Scan for the cell matching the given text and deliver its (x, y) coordinate at center. 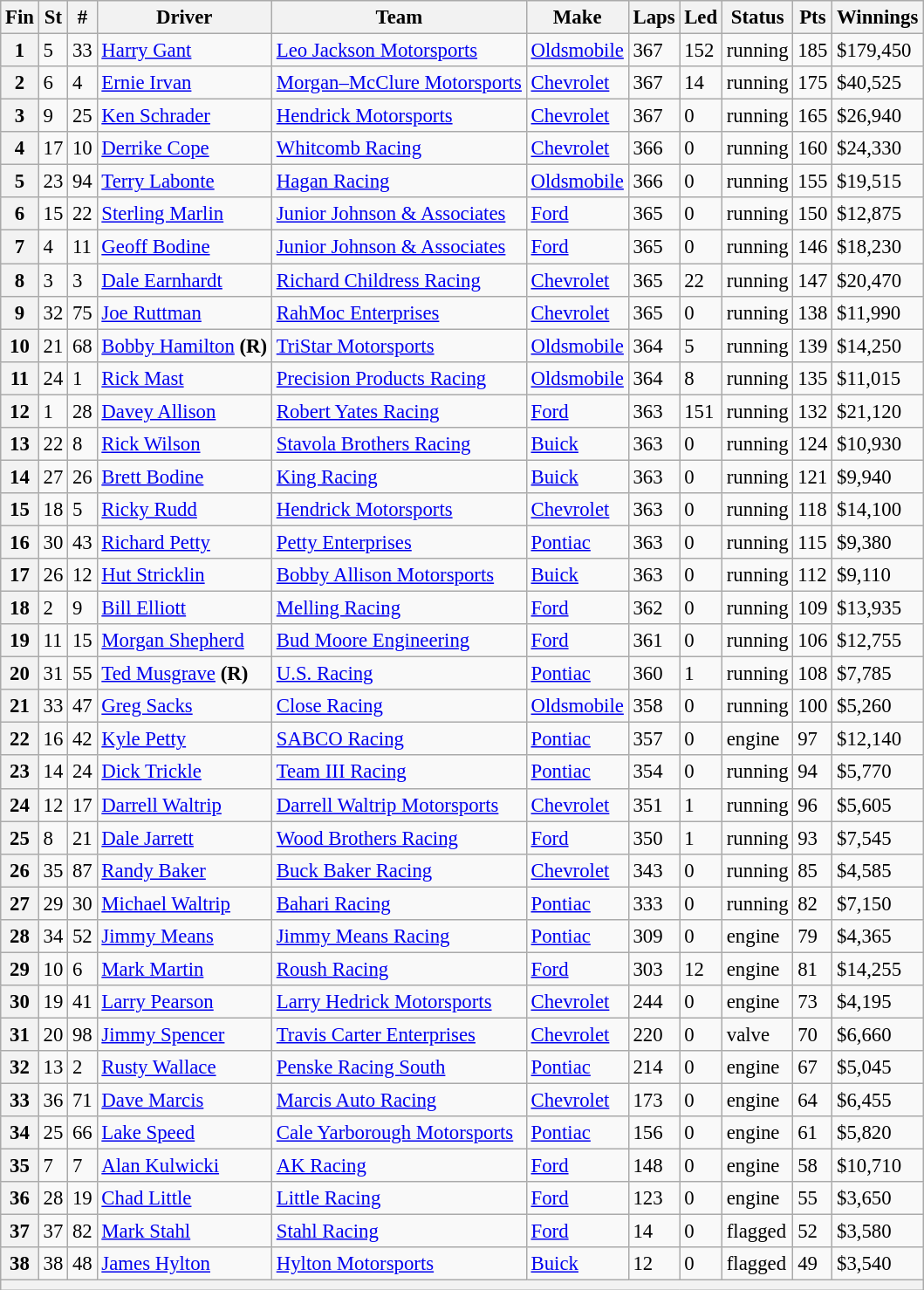
$9,110 (878, 575)
87 (82, 870)
Robert Yates Racing (399, 411)
$11,015 (878, 378)
112 (813, 575)
Joe Ruttman (184, 312)
354 (654, 772)
$10,710 (878, 1166)
98 (82, 1034)
350 (654, 838)
Bahari Racing (399, 903)
61 (813, 1133)
93 (813, 838)
Hut Stricklin (184, 575)
220 (654, 1034)
138 (813, 312)
Larry Pearson (184, 1002)
66 (82, 1133)
$9,380 (878, 542)
360 (654, 674)
343 (654, 870)
$12,140 (878, 739)
42 (82, 739)
Darrell Waltrip (184, 805)
# (82, 17)
135 (813, 378)
SABCO Racing (399, 739)
Mark Martin (184, 969)
132 (813, 411)
Morgan–McClure Motorsports (399, 83)
123 (654, 1198)
Pts (813, 17)
Morgan Shepherd (184, 641)
165 (813, 116)
48 (82, 1265)
244 (654, 1002)
115 (813, 542)
Stahl Racing (399, 1232)
$14,250 (878, 346)
68 (82, 346)
147 (813, 280)
Mark Stahl (184, 1232)
358 (654, 706)
109 (813, 608)
71 (82, 1101)
151 (702, 411)
Marcis Auto Racing (399, 1101)
175 (813, 83)
Rusty Wallace (184, 1067)
357 (654, 739)
361 (654, 641)
Penske Racing South (399, 1067)
Chad Little (184, 1198)
Larry Hedrick Motorsports (399, 1002)
Team III Racing (399, 772)
$12,755 (878, 641)
Bill Elliott (184, 608)
TriStar Motorsports (399, 346)
303 (654, 969)
Bobby Allison Motorsports (399, 575)
Bobby Hamilton (R) (184, 346)
Close Racing (399, 706)
$6,455 (878, 1101)
118 (813, 510)
214 (654, 1067)
Dave Marcis (184, 1101)
97 (813, 739)
Jimmy Spencer (184, 1034)
362 (654, 608)
James Hylton (184, 1265)
73 (813, 1002)
$21,120 (878, 411)
Dale Earnhardt (184, 280)
Make (578, 17)
Whitcomb Racing (399, 148)
Ted Musgrave (R) (184, 674)
79 (813, 937)
152 (702, 51)
96 (813, 805)
Winnings (878, 17)
King Racing (399, 477)
$5,605 (878, 805)
$40,525 (878, 83)
$18,230 (878, 247)
valve (757, 1034)
49 (813, 1265)
$19,515 (878, 182)
Dick Trickle (184, 772)
155 (813, 182)
124 (813, 444)
81 (813, 969)
Melling Racing (399, 608)
106 (813, 641)
139 (813, 346)
Darrell Waltrip Motorsports (399, 805)
$4,365 (878, 937)
Petty Enterprises (399, 542)
Laps (654, 17)
85 (813, 870)
Terry Labonte (184, 182)
$179,450 (878, 51)
Dale Jarrett (184, 838)
Geoff Bodine (184, 247)
Ken Schrader (184, 116)
67 (813, 1067)
41 (82, 1002)
$4,585 (878, 870)
Alan Kulwicki (184, 1166)
Hylton Motorsports (399, 1265)
121 (813, 477)
160 (813, 148)
64 (813, 1101)
Driver (184, 17)
Stavola Brothers Racing (399, 444)
Team (399, 17)
Buck Baker Racing (399, 870)
Davey Allison (184, 411)
U.S. Racing (399, 674)
$13,935 (878, 608)
Ricky Rudd (184, 510)
Jimmy Means (184, 937)
$4,195 (878, 1002)
$3,650 (878, 1198)
Hagan Racing (399, 182)
100 (813, 706)
Cale Yarborough Motorsports (399, 1133)
70 (813, 1034)
$3,580 (878, 1232)
351 (654, 805)
Leo Jackson Motorsports (399, 51)
47 (82, 706)
Richard Childress Racing (399, 280)
58 (813, 1166)
$7,785 (878, 674)
$24,330 (878, 148)
Derrike Cope (184, 148)
Bud Moore Engineering (399, 641)
185 (813, 51)
St (52, 17)
Led (702, 17)
Precision Products Racing (399, 378)
$6,660 (878, 1034)
309 (654, 937)
173 (654, 1101)
Greg Sacks (184, 706)
150 (813, 214)
$14,255 (878, 969)
$5,045 (878, 1067)
Harry Gant (184, 51)
Brett Bodine (184, 477)
Ernie Irvan (184, 83)
108 (813, 674)
Travis Carter Enterprises (399, 1034)
Rick Mast (184, 378)
Richard Petty (184, 542)
Wood Brothers Racing (399, 838)
Little Racing (399, 1198)
Michael Waltrip (184, 903)
333 (654, 903)
75 (82, 312)
Status (757, 17)
156 (654, 1133)
146 (813, 247)
Rick Wilson (184, 444)
Sterling Marlin (184, 214)
$5,820 (878, 1133)
$9,940 (878, 477)
Roush Racing (399, 969)
$12,875 (878, 214)
Kyle Petty (184, 739)
Jimmy Means Racing (399, 937)
$3,540 (878, 1265)
$5,770 (878, 772)
$26,940 (878, 116)
$14,100 (878, 510)
148 (654, 1166)
$20,470 (878, 280)
$10,930 (878, 444)
$7,150 (878, 903)
$7,545 (878, 838)
Lake Speed (184, 1133)
RahMoc Enterprises (399, 312)
AK Racing (399, 1166)
$11,990 (878, 312)
Fin (20, 17)
Randy Baker (184, 870)
$5,260 (878, 706)
43 (82, 542)
